Search for the cell housing the specified text and yield its (x, y) center coordinate. 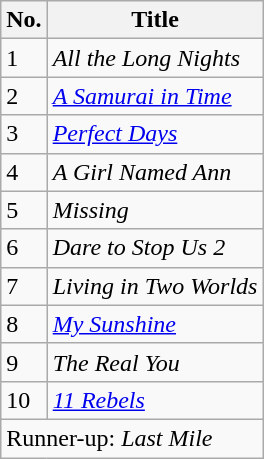
Runner-up: Last Mile (132, 438)
A Samurai in Time (155, 96)
7 (24, 286)
11 Rebels (155, 400)
The Real You (155, 362)
Title (155, 20)
4 (24, 172)
1 (24, 58)
Perfect Days (155, 134)
All the Long Nights (155, 58)
A Girl Named Ann (155, 172)
Living in Two Worlds (155, 286)
2 (24, 96)
Missing (155, 210)
6 (24, 248)
3 (24, 134)
10 (24, 400)
Dare to Stop Us 2 (155, 248)
8 (24, 324)
5 (24, 210)
9 (24, 362)
No. (24, 20)
My Sunshine (155, 324)
